Detect which cell encompasses the target text, then output its (x, y) center coordinate. 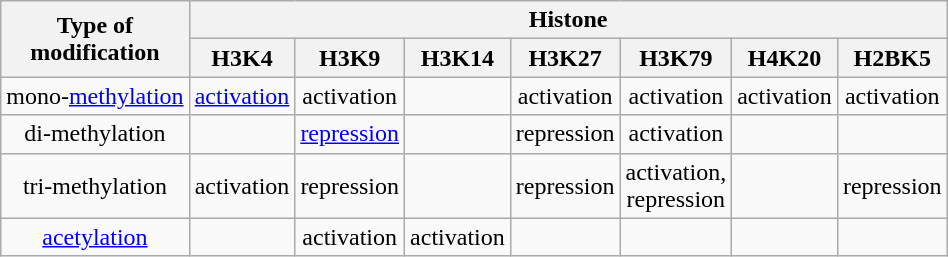
activation,repression (676, 186)
H3K4 (242, 58)
H3K27 (565, 58)
Type ofmodification (95, 39)
H4K20 (785, 58)
tri-methylation (95, 186)
H3K14 (458, 58)
H3K9 (350, 58)
H3K79 (676, 58)
di-methylation (95, 134)
Histone (568, 20)
H2BK5 (892, 58)
mono-methylation (95, 96)
acetylation (95, 237)
